Search for the cell housing the specified text and yield its [X, Y] center coordinate. 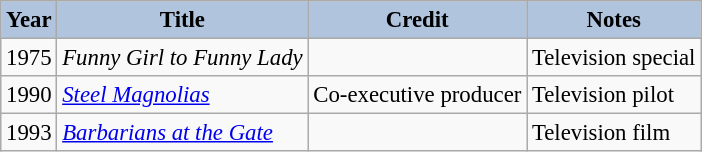
Co-executive producer [418, 95]
Credit [418, 20]
Television special [614, 58]
Television pilot [614, 95]
Funny Girl to Funny Lady [182, 58]
1990 [29, 95]
Title [182, 20]
1975 [29, 58]
Year [29, 20]
Barbarians at the Gate [182, 133]
Television film [614, 133]
Notes [614, 20]
Steel Magnolias [182, 95]
1993 [29, 133]
